Provide the (x, y) coordinate of the cell's center where the given text is located.  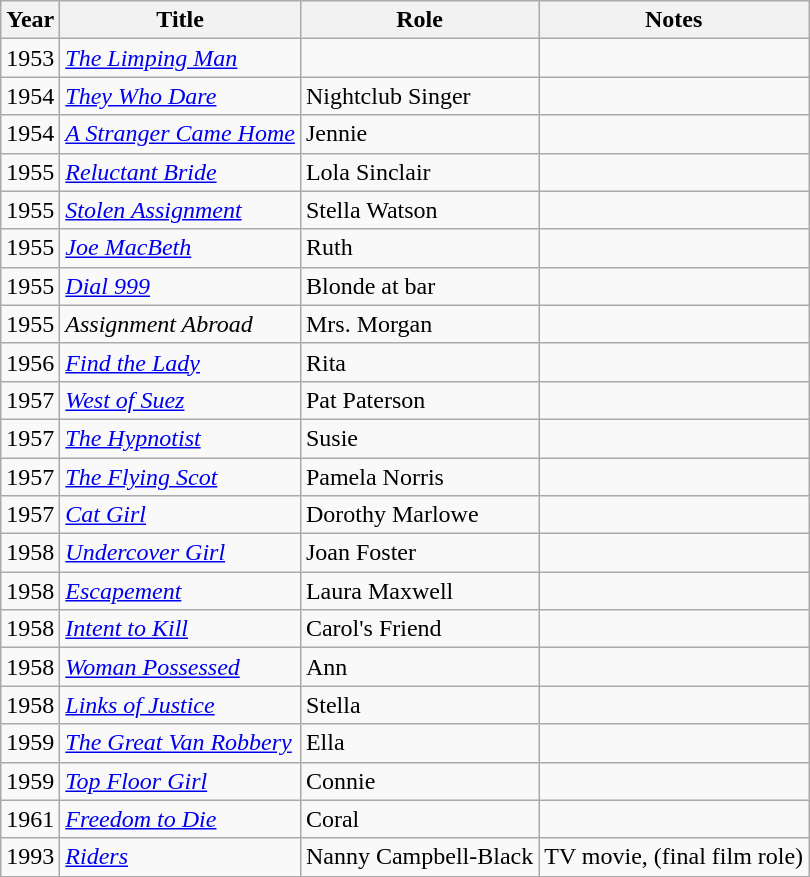
Links of Justice (180, 705)
Jennie (419, 134)
Blonde at bar (419, 286)
Title (180, 20)
1953 (30, 58)
Undercover Girl (180, 553)
Stolen Assignment (180, 210)
Stella (419, 705)
Role (419, 20)
Mrs. Morgan (419, 324)
Nanny Campbell-Black (419, 857)
Intent to Kill (180, 629)
Joan Foster (419, 553)
Find the Lady (180, 362)
Connie (419, 781)
The Flying Scot (180, 477)
Joe MacBeth (180, 248)
Pat Paterson (419, 400)
Pamela Norris (419, 477)
Riders (180, 857)
Escapement (180, 591)
A Stranger Came Home (180, 134)
The Great Van Robbery (180, 743)
Dial 999 (180, 286)
West of Suez (180, 400)
1993 (30, 857)
Stella Watson (419, 210)
Assignment Abroad (180, 324)
1956 (30, 362)
Carol's Friend (419, 629)
The Hypnotist (180, 438)
Ella (419, 743)
Cat Girl (180, 515)
Rita (419, 362)
Ruth (419, 248)
TV movie, (final film role) (674, 857)
Top Floor Girl (180, 781)
Nightclub Singer (419, 96)
Ann (419, 667)
Coral (419, 819)
Freedom to Die (180, 819)
Dorothy Marlowe (419, 515)
1961 (30, 819)
Laura Maxwell (419, 591)
Notes (674, 20)
Susie (419, 438)
They Who Dare (180, 96)
The Limping Man (180, 58)
Lola Sinclair (419, 172)
Year (30, 20)
Reluctant Bride (180, 172)
Woman Possessed (180, 667)
